Extract the (X, Y) coordinate from the center of the cell holding the provided text.  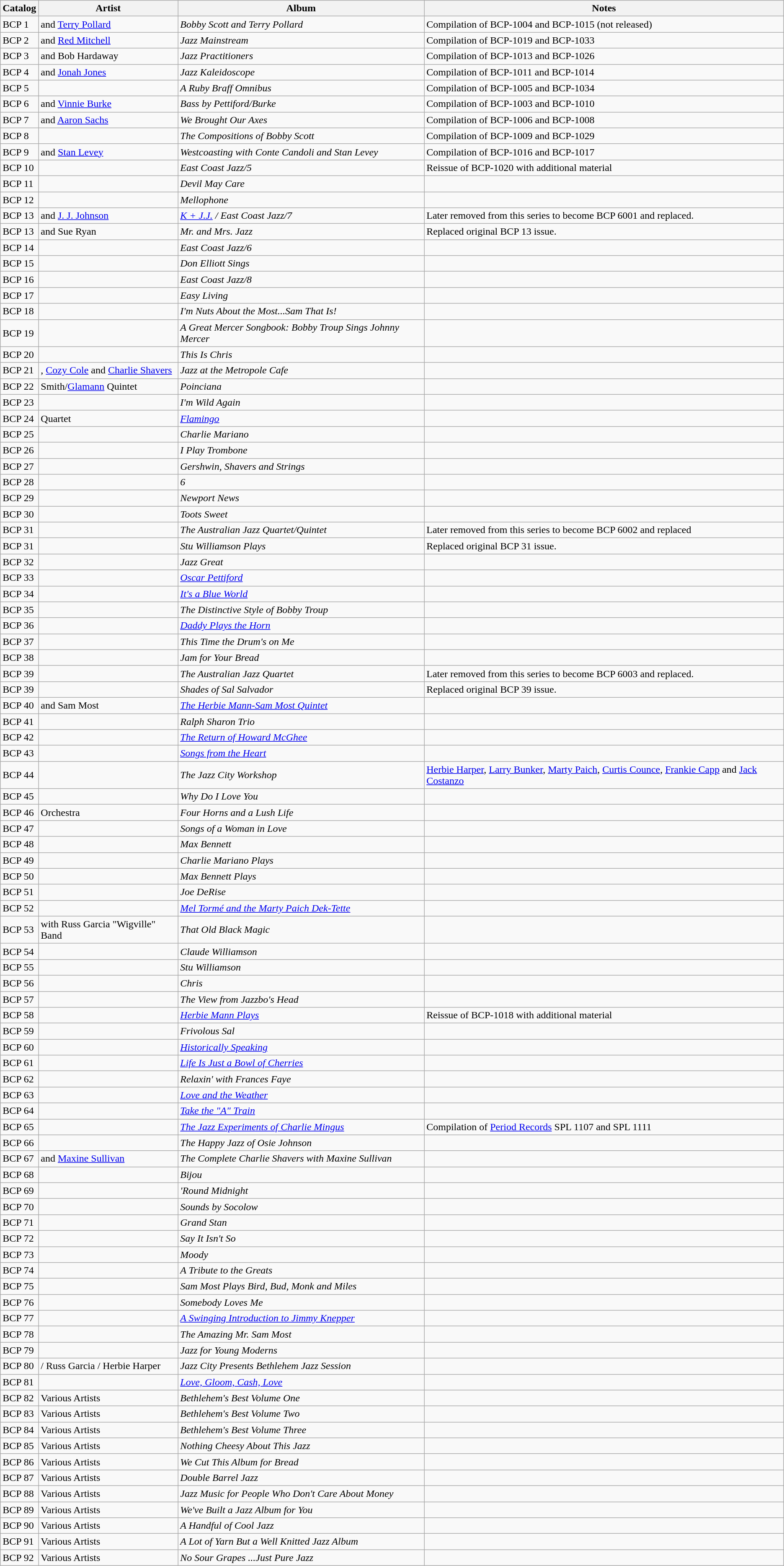
A Lot of Yarn But a Well Knitted Jazz Album (301, 1542)
East Coast Jazz/5 (301, 168)
BCP 86 (19, 1462)
Songs of a Woman in Love (301, 828)
The Jazz City Workshop (301, 775)
Bass by Pettiford/Burke (301, 104)
, Cozy Cole and Charlie Shavers (108, 370)
Songs from the Heart (301, 753)
Stu Williamson Plays (301, 546)
Relaxin' with Frances Faye (301, 1079)
Reissue of BCP-1018 with additional material (604, 1015)
and J. J. Johnson (108, 216)
BCP 47 (19, 828)
BCP 9 (19, 152)
Later removed from this series to become BCP 6003 and replaced. (604, 673)
Westcoasting with Conte Candoli and Stan Levey (301, 152)
Flamingo (301, 418)
BCP 42 (19, 738)
BCP 36 (19, 626)
Nothing Cheesy About This Jazz (301, 1446)
with Russ Garcia "Wigville" Band (108, 929)
BCP 59 (19, 1031)
BCP 65 (19, 1127)
BCP 48 (19, 844)
Catalog (19, 8)
Historically Speaking (301, 1047)
BCP 50 (19, 876)
Grand Stan (301, 1222)
BCP 64 (19, 1111)
East Coast Jazz/8 (301, 280)
Bethlehem's Best Volume One (301, 1398)
Mellophone (301, 200)
BCP 16 (19, 280)
BCP 87 (19, 1478)
Joe DeRise (301, 892)
Poinciana (301, 386)
A Ruby Braff Omnibus (301, 88)
BCP 69 (19, 1191)
Compilation of BCP-1004 and BCP-1015 (not released) (604, 24)
BCP 63 (19, 1095)
BCP 68 (19, 1175)
BCP 28 (19, 482)
Charlie Mariano Plays (301, 860)
Claude Williamson (301, 951)
Album (301, 8)
Ralph Sharon Trio (301, 721)
BCP 73 (19, 1254)
BCP 1 (19, 24)
BCP 54 (19, 951)
BCP 78 (19, 1334)
Bobby Scott and Terry Pollard (301, 24)
BCP 22 (19, 386)
It's a Blue World (301, 594)
BCP 79 (19, 1350)
BCP 61 (19, 1063)
Compilation of BCP-1011 and BCP-1014 (604, 72)
6 (301, 482)
Life Is Just a Bowl of Cherries (301, 1063)
BCP 20 (19, 355)
and Terry Pollard (108, 24)
and Vinnie Burke (108, 104)
Later removed from this series to become BCP 6002 and replaced (604, 530)
BCP 77 (19, 1318)
BCP 25 (19, 434)
Moody (301, 1254)
BCP 2 (19, 40)
Gershwin, Shavers and Strings (301, 466)
BCP 91 (19, 1542)
Mel Tormé and the Marty Paich Dek-Tette (301, 908)
BCP 55 (19, 967)
Frivolous Sal (301, 1031)
The Herbie Mann-Sam Most Quintet (301, 705)
Compilation of Period Records SPL 1107 and SPL 1111 (604, 1127)
BCP 4 (19, 72)
Compilation of BCP-1006 and BCP-1008 (604, 120)
BCP 44 (19, 775)
The Amazing Mr. Sam Most (301, 1334)
Bethlehem's Best Volume Two (301, 1414)
Jam for Your Bread (301, 657)
A Great Mercer Songbook: Bobby Troup Sings Johnny Mercer (301, 333)
BCP 80 (19, 1366)
Toots Sweet (301, 514)
and Stan Levey (108, 152)
Later removed from this series to become BCP 6001 and replaced. (604, 216)
BCP 81 (19, 1382)
and Sam Most (108, 705)
Replaced original BCP 31 issue. (604, 546)
BCP 41 (19, 721)
BCP 18 (19, 311)
and Sue Ryan (108, 232)
I'm Wild Again (301, 402)
The Australian Jazz Quartet/Quintet (301, 530)
Chris (301, 983)
Max Bennett Plays (301, 876)
Say It Isn't So (301, 1238)
The Complete Charlie Shavers with Maxine Sullivan (301, 1159)
Shades of Sal Salvador (301, 689)
This Is Chris (301, 355)
A Swinging Introduction to Jimmy Knepper (301, 1318)
BCP 67 (19, 1159)
BCP 10 (19, 168)
BCP 66 (19, 1143)
BCP 45 (19, 797)
BCP 6 (19, 104)
BCP 12 (19, 200)
BCP 92 (19, 1558)
BCP 53 (19, 929)
East Coast Jazz/6 (301, 248)
'Round Midnight (301, 1191)
and Maxine Sullivan (108, 1159)
Four Horns and a Lush Life (301, 813)
Artist (108, 8)
Don Elliott Sings (301, 264)
BCP 8 (19, 136)
Notes (604, 8)
BCP 40 (19, 705)
BCP 27 (19, 466)
Orchestra (108, 813)
BCP 88 (19, 1494)
A Tribute to the Greats (301, 1271)
BCP 37 (19, 642)
BCP 19 (19, 333)
The Compositions of Bobby Scott (301, 136)
BCP 52 (19, 908)
BCP 74 (19, 1271)
BCP 72 (19, 1238)
Love, Gloom, Cash, Love (301, 1382)
BCP 58 (19, 1015)
BCP 24 (19, 418)
Love and the Weather (301, 1095)
BCP 51 (19, 892)
Replaced original BCP 13 issue. (604, 232)
Jazz Music for People Who Don't Care About Money (301, 1494)
Oscar Pettiford (301, 578)
Jazz at the Metropole Cafe (301, 370)
and Bob Hardaway (108, 56)
Bijou (301, 1175)
The View from Jazzbo's Head (301, 999)
BCP 89 (19, 1510)
I'm Nuts About the Most...Sam That Is! (301, 311)
Newport News (301, 498)
and Aaron Sachs (108, 120)
BCP 14 (19, 248)
Jazz Practitioners (301, 56)
BCP 38 (19, 657)
Compilation of BCP-1019 and BCP-1033 (604, 40)
BCP 29 (19, 498)
Bethlehem's Best Volume Three (301, 1430)
Why Do I Love You (301, 797)
BCP 7 (19, 120)
and Red Mitchell (108, 40)
BCP 49 (19, 860)
Jazz City Presents Bethlehem Jazz Session (301, 1366)
No Sour Grapes ...Just Pure Jazz (301, 1558)
Sam Most Plays Bird, Bud, Monk and Miles (301, 1286)
BCP 62 (19, 1079)
BCP 32 (19, 562)
Jazz Kaleidoscope (301, 72)
BCP 3 (19, 56)
BCP 90 (19, 1526)
BCP 30 (19, 514)
BCP 84 (19, 1430)
We've Built a Jazz Album for You (301, 1510)
BCP 46 (19, 813)
Jazz for Young Moderns (301, 1350)
BCP 11 (19, 184)
BCP 83 (19, 1414)
A Handful of Cool Jazz (301, 1526)
Herbie Harper, Larry Bunker, Marty Paich, Curtis Counce, Frankie Capp and Jack Costanzo (604, 775)
The Jazz Experiments of Charlie Mingus (301, 1127)
Compilation of BCP-1013 and BCP-1026 (604, 56)
BCP 15 (19, 264)
/ Russ Garcia / Herbie Harper (108, 1366)
Jazz Mainstream (301, 40)
Devil May Care (301, 184)
We Brought Our Axes (301, 120)
Quartet (108, 418)
BCP 60 (19, 1047)
Charlie Mariano (301, 434)
That Old Black Magic (301, 929)
We Cut This Album for Bread (301, 1462)
Compilation of BCP-1005 and BCP-1034 (604, 88)
and Jonah Jones (108, 72)
BCP 43 (19, 753)
Reissue of BCP-1020 with additional material (604, 168)
Jazz Great (301, 562)
BCP 57 (19, 999)
BCP 85 (19, 1446)
I Play Trombone (301, 450)
Herbie Mann Plays (301, 1015)
BCP 35 (19, 610)
BCP 26 (19, 450)
BCP 33 (19, 578)
The Return of Howard McGhee (301, 738)
Sounds by Socolow (301, 1206)
BCP 17 (19, 295)
Easy Living (301, 295)
Stu Williamson (301, 967)
BCP 71 (19, 1222)
Compilation of BCP-1016 and BCP-1017 (604, 152)
Mr. and Mrs. Jazz (301, 232)
Max Bennett (301, 844)
Take the "A" Train (301, 1111)
Somebody Loves Me (301, 1302)
Replaced original BCP 39 issue. (604, 689)
Daddy Plays the Horn (301, 626)
BCP 82 (19, 1398)
The Australian Jazz Quartet (301, 673)
BCP 75 (19, 1286)
BCP 70 (19, 1206)
Compilation of BCP-1003 and BCP-1010 (604, 104)
The Happy Jazz of Osie Johnson (301, 1143)
BCP 76 (19, 1302)
The Distinctive Style of Bobby Troup (301, 610)
This Time the Drum's on Me (301, 642)
K + J.J. / East Coast Jazz/7 (301, 216)
BCP 21 (19, 370)
BCP 34 (19, 594)
BCP 23 (19, 402)
Double Barrel Jazz (301, 1478)
Smith/Glamann Quintet (108, 386)
BCP 56 (19, 983)
BCP 5 (19, 88)
Compilation of BCP-1009 and BCP-1029 (604, 136)
